From the cell containing the given text, extract its center point as [X, Y] coordinate. 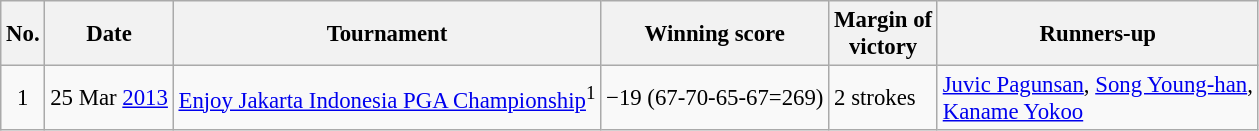
Juvic Pagunsan, Song Young-han, Kaname Yokoo [1098, 98]
Tournament [387, 34]
1 [23, 98]
No. [23, 34]
Date [109, 34]
2 strokes [884, 98]
Enjoy Jakarta Indonesia PGA Championship1 [387, 98]
Margin ofvictory [884, 34]
−19 (67-70-65-67=269) [715, 98]
Runners-up [1098, 34]
Winning score [715, 34]
25 Mar 2013 [109, 98]
